Return the (x, y) coordinate for the center point of the cell that contains the specified text.  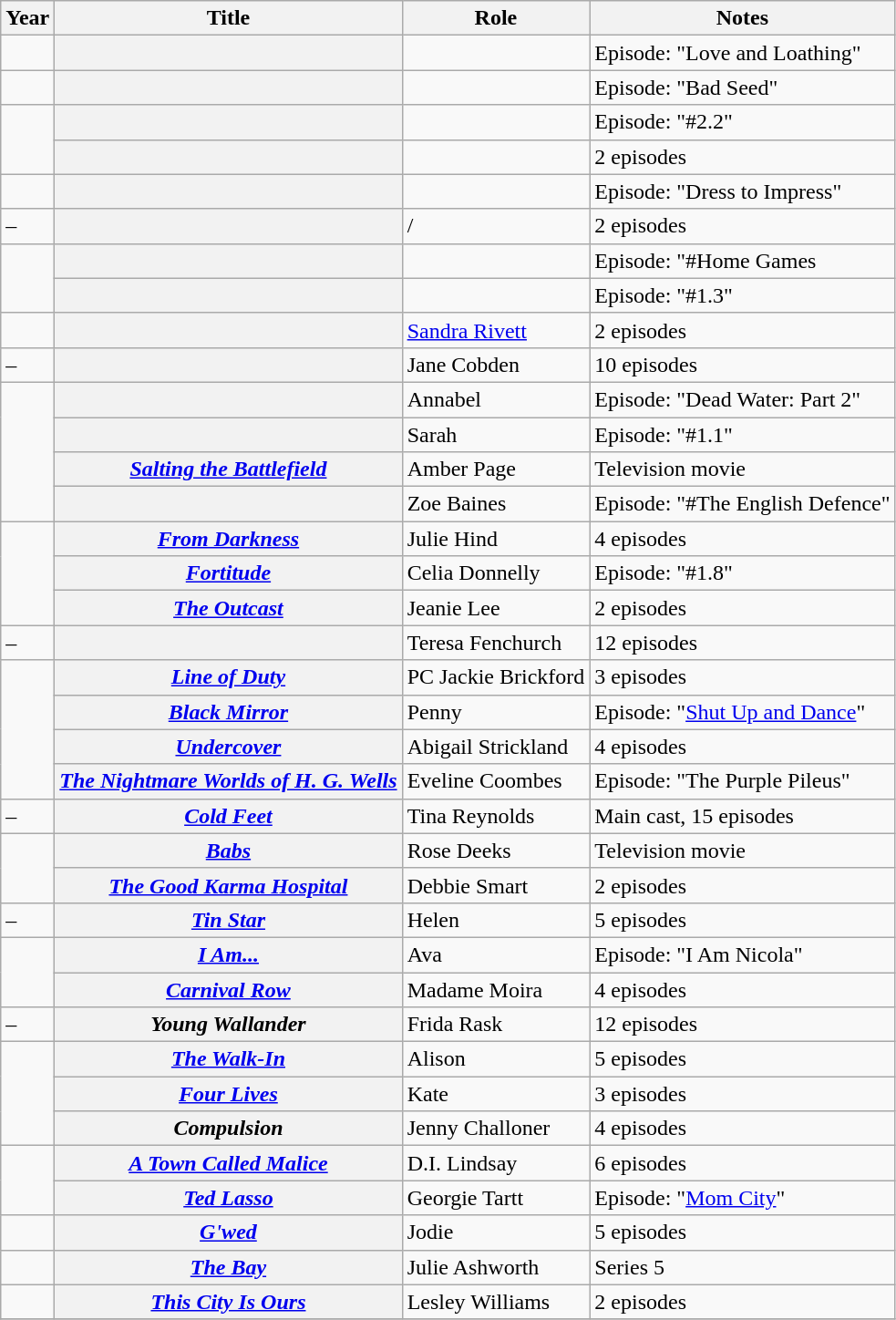
Compulsion (228, 1129)
From Darkness (228, 539)
10 episodes (742, 365)
Year (27, 18)
Episode: "Dead Water: Part 2" (742, 399)
Teresa Fenchurch (496, 643)
Ava (496, 954)
Amber Page (496, 469)
Lesley Williams (496, 1302)
Kate (496, 1094)
Carnival Row (228, 989)
Notes (742, 18)
Episode: "Dress to Impress" (742, 191)
Sandra Rivett (496, 330)
The Outcast (228, 608)
Alison (496, 1059)
Fortitude (228, 573)
Role (496, 18)
Ted Lasso (228, 1198)
Eveline Coombes (496, 781)
Penny (496, 712)
Episode: "Shut Up and Dance" (742, 712)
Episode: "#1.8" (742, 573)
Episode: "The Purple Pileus" (742, 781)
Cold Feet (228, 816)
I Am... (228, 954)
PC Jackie Brickford (496, 677)
Undercover (228, 747)
Episode: "#Home Games (742, 261)
Four Lives (228, 1094)
Main cast, 15 episodes (742, 816)
Episode: "Bad Seed" (742, 88)
Episode: "Mom City" (742, 1198)
Line of Duty (228, 677)
Episode: "#2.2" (742, 122)
Black Mirror (228, 712)
Frida Rask (496, 1025)
This City Is Ours (228, 1302)
Celia Donnelly (496, 573)
A Town Called Malice (228, 1163)
Julie Ashworth (496, 1267)
Jeanie Lee (496, 608)
G'wed (228, 1232)
Julie Hind (496, 539)
D.I. Lindsay (496, 1163)
The Bay (228, 1267)
Tin Star (228, 920)
Jenny Challoner (496, 1129)
Debbie Smart (496, 885)
Title (228, 18)
Sarah (496, 435)
Abigail Strickland (496, 747)
The Nightmare Worlds of H. G. Wells (228, 781)
Episode: "#1.1" (742, 435)
The Walk-In (228, 1059)
Jane Cobden (496, 365)
Zoe Baines (496, 504)
The Good Karma Hospital (228, 885)
Episode: "#The English Defence" (742, 504)
Georgie Tartt (496, 1198)
Episode: "#1.3" (742, 295)
Babs (228, 851)
Salting the Battlefield (228, 469)
Madame Moira (496, 989)
Jodie (496, 1232)
Rose Deeks (496, 851)
6 episodes (742, 1163)
Helen (496, 920)
Young Wallander (228, 1025)
Tina Reynolds (496, 816)
Episode: "I Am Nicola" (742, 954)
Episode: "Love and Loathing" (742, 53)
Series 5 (742, 1267)
Annabel (496, 399)
/ (496, 226)
